Provide the [X, Y] coordinate of the cell's center where the given text is located.  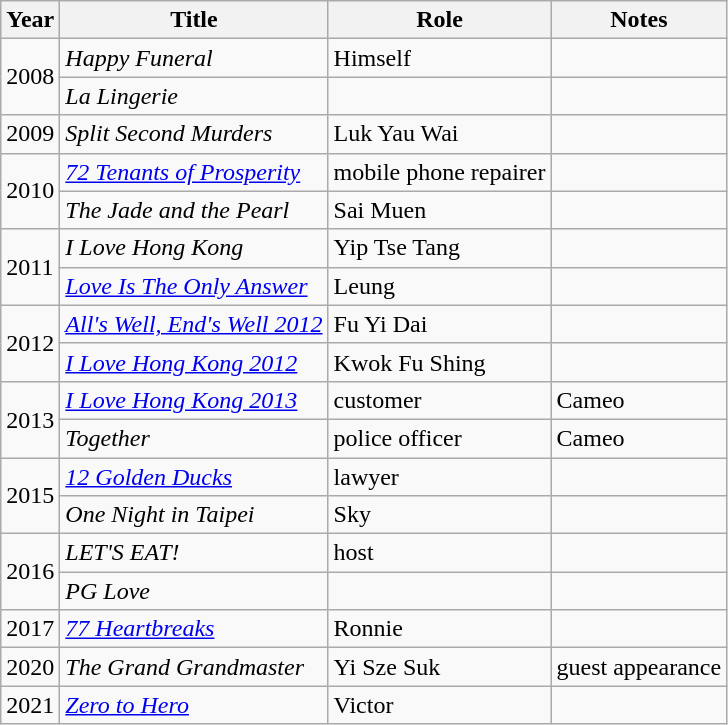
mobile phone repairer [440, 172]
2015 [30, 496]
I Love Hong Kong 2012 [194, 362]
Ronnie [440, 629]
host [440, 553]
2021 [30, 705]
PG Love [194, 591]
Title [194, 20]
Split Second Murders [194, 134]
2020 [30, 667]
Love Is The Only Answer [194, 286]
2011 [30, 267]
Sky [440, 515]
Zero to Hero [194, 705]
Notes [639, 20]
Yi Sze Suk [440, 667]
Sai Muen [440, 210]
Happy Funeral [194, 58]
I Love Hong Kong [194, 248]
guest appearance [639, 667]
2016 [30, 572]
lawyer [440, 477]
2013 [30, 419]
Together [194, 438]
La Lingerie [194, 96]
police officer [440, 438]
2008 [30, 77]
Victor [440, 705]
72 Tenants of Prosperity [194, 172]
One Night in Taipei [194, 515]
All's Well, End's Well 2012 [194, 324]
2010 [30, 191]
Yip Tse Tang [440, 248]
I Love Hong Kong 2013 [194, 400]
2009 [30, 134]
2012 [30, 343]
Fu Yi Dai [440, 324]
Year [30, 20]
Role [440, 20]
Kwok Fu Shing [440, 362]
Luk Yau Wai [440, 134]
The Jade and the Pearl [194, 210]
77 Heartbreaks [194, 629]
2017 [30, 629]
Leung [440, 286]
Himself [440, 58]
The Grand Grandmaster [194, 667]
12 Golden Ducks [194, 477]
customer [440, 400]
LET'S EAT! [194, 553]
